Capture the cell that displays the provided text and extract its (x, y) central coordinate. 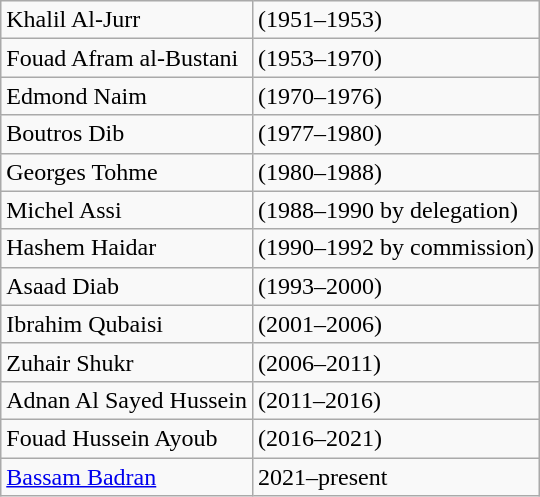
Boutros Dib (127, 134)
(1990–1992 by commission) (396, 248)
(1988–1990 by delegation) (396, 210)
Michel Assi (127, 210)
(1970–1976) (396, 96)
(2001–2006) (396, 324)
2021–present (396, 477)
Bassam Badran (127, 477)
Ibrahim Qubaisi (127, 324)
(1951–1953) (396, 20)
(2016–2021) (396, 438)
Fouad Afram al-Bustani (127, 58)
(2011–2016) (396, 400)
Khalil Al-Jurr (127, 20)
(1953–1970) (396, 58)
Zuhair Shukr (127, 362)
Adnan Al Sayed Hussein (127, 400)
(1977–1980) (396, 134)
Asaad Diab (127, 286)
Fouad Hussein Ayoub (127, 438)
(1993–2000) (396, 286)
(1980–1988) (396, 172)
Hashem Haidar (127, 248)
Georges Tohme (127, 172)
Edmond Naim (127, 96)
(2006–2011) (396, 362)
